Return (x, y) of the center of cell containing provided text 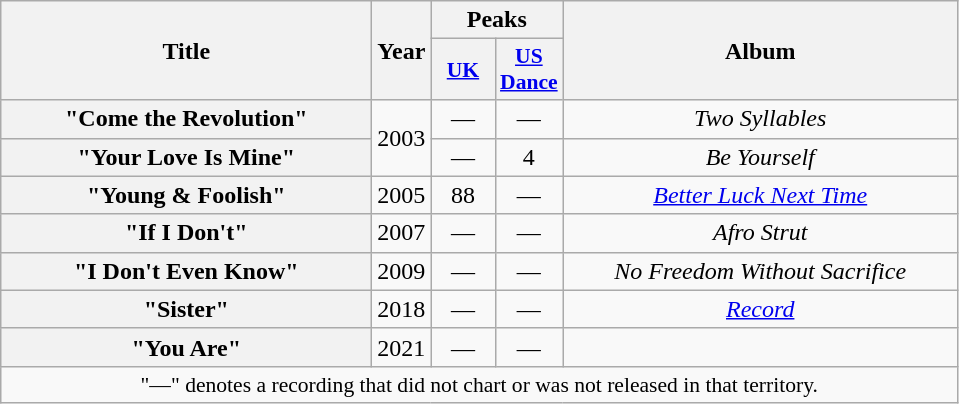
"If I Don't" (186, 233)
Two Syllables (760, 119)
Afro Strut (760, 233)
USDance (529, 70)
Be Yourself (760, 157)
"Young & Foolish" (186, 195)
2018 (402, 309)
"Come the Revolution" (186, 119)
2005 (402, 195)
"Your Love Is Mine" (186, 157)
4 (529, 157)
Record (760, 309)
Year (402, 50)
"I Don't Even Know" (186, 271)
UK (463, 70)
No Freedom Without Sacrifice (760, 271)
"You Are" (186, 347)
2021 (402, 347)
2009 (402, 271)
2007 (402, 233)
88 (463, 195)
Title (186, 50)
2003 (402, 138)
Album (760, 50)
Peaks (497, 20)
"—" denotes a recording that did not chart or was not released in that territory. (480, 384)
"Sister" (186, 309)
Better Luck Next Time (760, 195)
